Return the [X, Y] coordinate for the center point of the cell that contains the specified text.  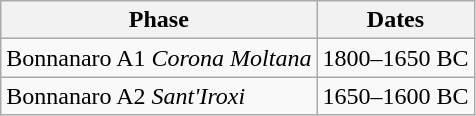
1650–1600 BC [396, 96]
1800–1650 BC [396, 58]
Phase [159, 20]
Bonnanaro A2 Sant'Iroxi [159, 96]
Dates [396, 20]
Bonnanaro A1 Corona Moltana [159, 58]
